From the cell containing the given text, extract its center point as (X, Y) coordinate. 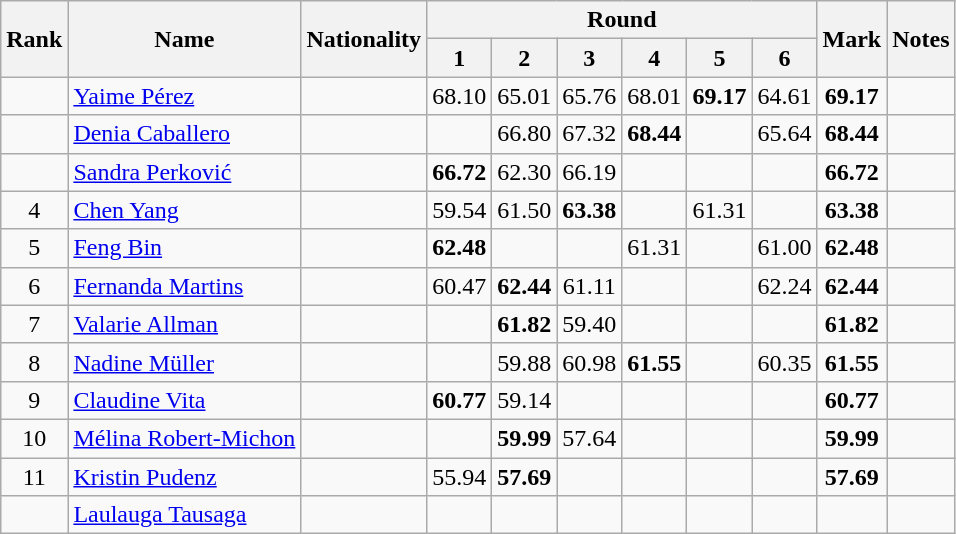
60.35 (784, 362)
61.00 (784, 248)
59.14 (524, 400)
61.50 (524, 210)
65.64 (784, 134)
Fernanda Martins (184, 286)
59.54 (460, 210)
67.32 (590, 134)
66.19 (590, 172)
Rank (34, 39)
62.30 (524, 172)
65.76 (590, 96)
8 (34, 362)
2 (524, 58)
Sandra Perković (184, 172)
60.98 (590, 362)
Round (622, 20)
Name (184, 39)
Valarie Allman (184, 324)
Chen Yang (184, 210)
60.47 (460, 286)
64.61 (784, 96)
Nadine Müller (184, 362)
66.80 (524, 134)
Denia Caballero (184, 134)
Mark (852, 39)
68.10 (460, 96)
57.64 (590, 438)
Claudine Vita (184, 400)
1 (460, 58)
11 (34, 477)
Mélina Robert-Michon (184, 438)
Laulauga Tausaga (184, 515)
3 (590, 58)
10 (34, 438)
59.40 (590, 324)
Yaime Pérez (184, 96)
Notes (921, 39)
9 (34, 400)
Nationality (364, 39)
55.94 (460, 477)
Kristin Pudenz (184, 477)
62.24 (784, 286)
68.01 (654, 96)
7 (34, 324)
Feng Bin (184, 248)
65.01 (524, 96)
61.11 (590, 286)
59.88 (524, 362)
